Scan for the cell matching the given text and deliver its (x, y) coordinate at center. 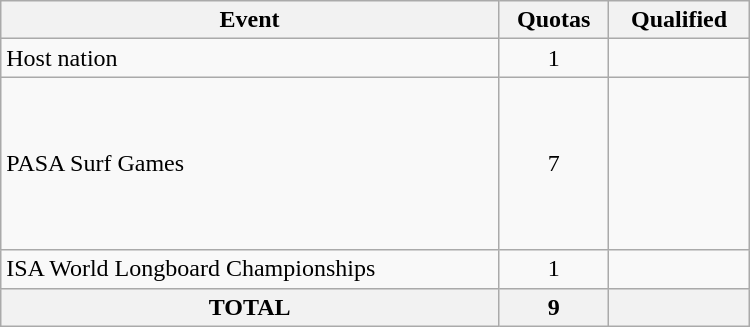
PASA Surf Games (250, 164)
Quotas (554, 20)
Event (250, 20)
Qualified (679, 20)
7 (554, 164)
9 (554, 307)
Host nation (250, 58)
ISA World Longboard Championships (250, 269)
TOTAL (250, 307)
